Output the (X, Y) coordinate of the center of the cell containing the given text.  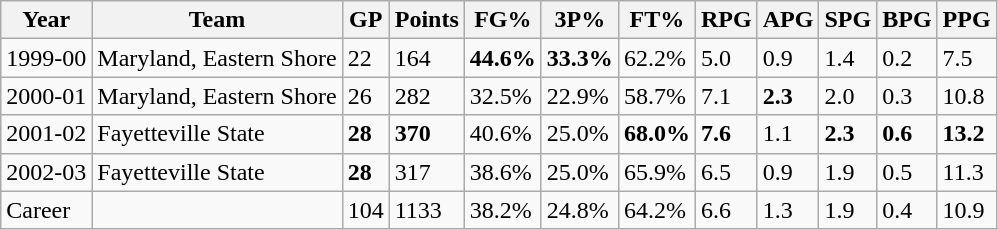
164 (426, 58)
7.1 (726, 96)
1.1 (788, 134)
68.0% (656, 134)
11.3 (966, 172)
Year (46, 20)
1999-00 (46, 58)
104 (366, 210)
317 (426, 172)
282 (426, 96)
33.3% (580, 58)
5.0 (726, 58)
10.9 (966, 210)
Career (46, 210)
Team (217, 20)
7.6 (726, 134)
58.7% (656, 96)
2000-01 (46, 96)
32.5% (502, 96)
10.8 (966, 96)
1133 (426, 210)
0.2 (907, 58)
SPG (848, 20)
65.9% (656, 172)
40.6% (502, 134)
6.6 (726, 210)
Points (426, 20)
2.0 (848, 96)
GP (366, 20)
FT% (656, 20)
22 (366, 58)
0.6 (907, 134)
26 (366, 96)
3P% (580, 20)
1.3 (788, 210)
6.5 (726, 172)
64.2% (656, 210)
44.6% (502, 58)
BPG (907, 20)
0.4 (907, 210)
RPG (726, 20)
2002-03 (46, 172)
24.8% (580, 210)
38.6% (502, 172)
APG (788, 20)
0.5 (907, 172)
FG% (502, 20)
2001-02 (46, 134)
370 (426, 134)
1.4 (848, 58)
13.2 (966, 134)
7.5 (966, 58)
0.3 (907, 96)
38.2% (502, 210)
62.2% (656, 58)
PPG (966, 20)
22.9% (580, 96)
